From the cell containing the given text, extract its center point as [x, y] coordinate. 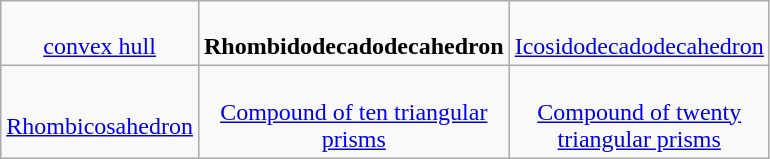
Rhombidodecadodecahedron [354, 34]
Rhombicosahedron [100, 112]
Compound of twenty triangular prisms [639, 112]
convex hull [100, 34]
Icosidodecadodecahedron [639, 34]
Compound of ten triangular prisms [354, 112]
